Output the (X, Y) coordinate of the center of the cell containing the given text.  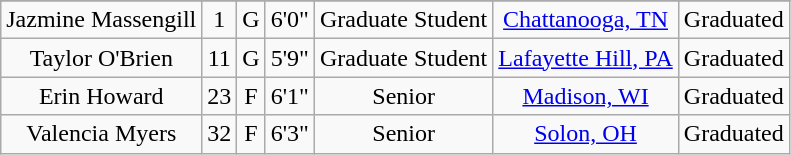
Lafayette Hill, PA (586, 58)
Solon, OH (586, 134)
1 (220, 20)
6'3" (290, 134)
Chattanooga, TN (586, 20)
Jazmine Massengill (102, 20)
Taylor O'Brien (102, 58)
Erin Howard (102, 96)
23 (220, 96)
5'9" (290, 58)
6'1" (290, 96)
32 (220, 134)
11 (220, 58)
Madison, WI (586, 96)
Valencia Myers (102, 134)
6'0" (290, 20)
